Return the [X, Y] coordinate for the center point of the cell that contains the specified text.  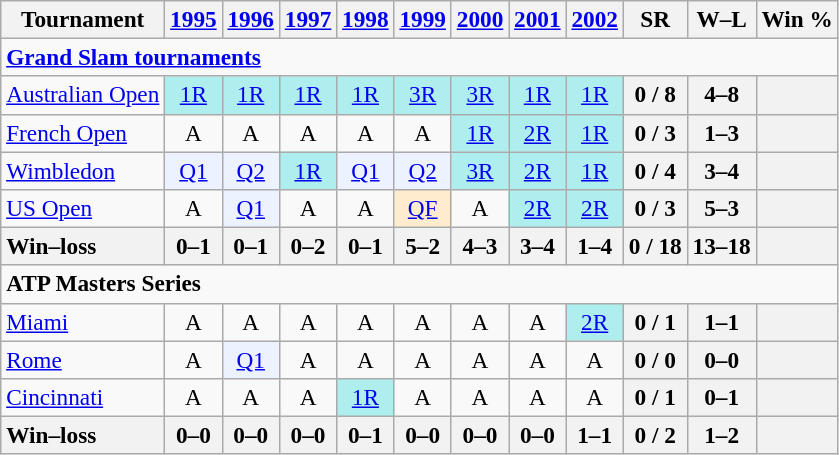
Rome [83, 359]
1998 [366, 19]
Miami [83, 322]
0 / 8 [655, 95]
Cincinnati [83, 397]
Tournament [83, 19]
2002 [594, 19]
13–18 [722, 246]
2001 [538, 19]
Wimbledon [83, 170]
1–3 [722, 133]
4–8 [722, 95]
Australian Open [83, 95]
0 / 2 [655, 435]
0 / 0 [655, 359]
5–2 [422, 246]
1999 [422, 19]
2000 [480, 19]
French Open [83, 133]
0–2 [308, 246]
1–4 [594, 246]
SR [655, 19]
0 / 4 [655, 170]
0 / 18 [655, 246]
Grand Slam tournaments [420, 57]
1997 [308, 19]
Win % [797, 19]
QF [422, 208]
1996 [250, 19]
4–3 [480, 246]
ATP Masters Series [420, 284]
5–3 [722, 208]
W–L [722, 19]
US Open [83, 208]
1–2 [722, 435]
1995 [194, 19]
